For the text-containing cell, return its midpoint in [x, y] coordinate format. 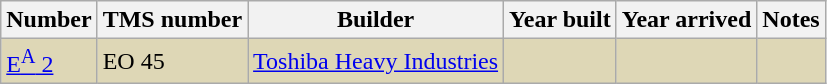
Notes [791, 20]
Number [49, 20]
Builder [376, 20]
EO 45 [172, 62]
Year built [560, 20]
Toshiba Heavy Industries [376, 62]
Year arrived [686, 20]
TMS number [172, 20]
EA 2 [49, 62]
